Return (X, Y) of the center of cell containing provided text 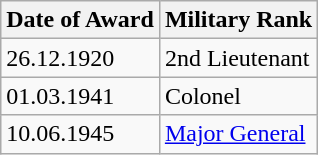
Military Rank (238, 20)
Colonel (238, 96)
Date of Award (80, 20)
10.06.1945 (80, 134)
01.03.1941 (80, 96)
Major General (238, 134)
2nd Lieutenant (238, 58)
26.12.1920 (80, 58)
